Find where the given text appears and provide that cell's center as (X, Y) coordinate. 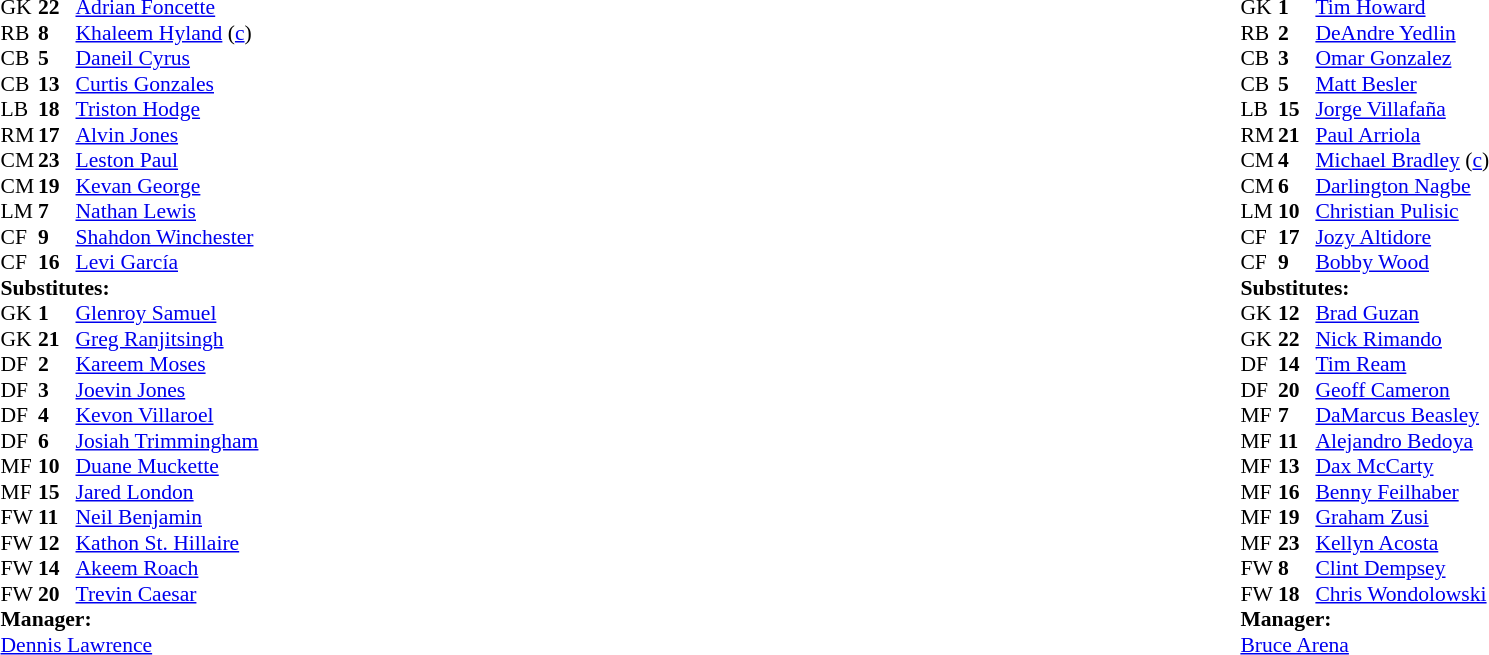
Christian Pulisic (1402, 211)
Geoff Cameron (1402, 390)
Triston Hodge (168, 109)
Chris Wondolowski (1402, 594)
Duane Muckette (168, 467)
Kareem Moses (168, 365)
Khaleem Hyland (c) (168, 33)
Leston Paul (168, 161)
Matt Besler (1402, 84)
Tim Ream (1402, 365)
Greg Ranjitsingh (168, 339)
Neil Benjamin (168, 517)
Jared London (168, 492)
Nick Rimando (1402, 339)
Alejandro Bedoya (1402, 441)
Jozy Altidore (1402, 237)
Josiah Trimmingham (168, 441)
Daneil Cyrus (168, 59)
Trevin Caesar (168, 594)
DaMarcus Beasley (1402, 415)
Kellyn Acosta (1402, 543)
Darlington Nagbe (1402, 186)
Graham Zusi (1402, 517)
Kathon St. Hillaire (168, 543)
Clint Dempsey (1402, 569)
Dax McCarty (1402, 467)
Kevan George (168, 186)
DeAndre Yedlin (1402, 33)
Kevon Villaroel (168, 415)
Benny Feilhaber (1402, 492)
1 (57, 313)
Shahdon Winchester (168, 237)
Levi García (168, 263)
Nathan Lewis (168, 211)
Alvin Jones (168, 135)
Omar Gonzalez (1402, 59)
22 (1297, 339)
Akeem Roach (168, 569)
Brad Guzan (1402, 313)
Glenroy Samuel (168, 313)
Paul Arriola (1402, 135)
Bobby Wood (1402, 263)
Curtis Gonzales (168, 84)
Michael Bradley (c) (1402, 161)
Jorge Villafaña (1402, 109)
Joevin Jones (168, 390)
